From the cell containing the given text, extract its center point as [x, y] coordinate. 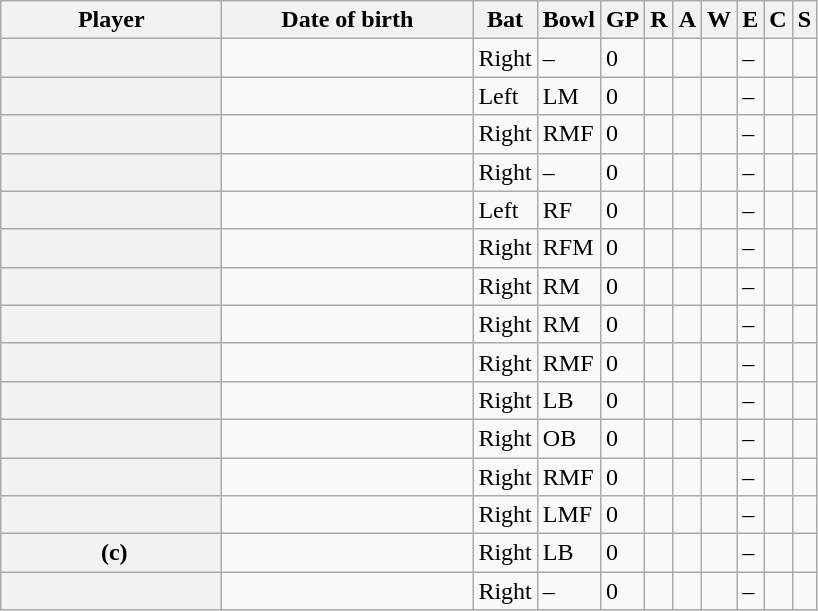
E [750, 20]
C [778, 20]
LM [568, 96]
W [720, 20]
S [804, 20]
Player [112, 20]
RF [568, 210]
GP [622, 20]
OB [568, 438]
Date of birth [348, 20]
Bat [505, 20]
LMF [568, 515]
(c) [112, 553]
RFM [568, 248]
A [687, 20]
R [659, 20]
Bowl [568, 20]
